Locate the cell with the specified text and output its (x, y) center coordinate. 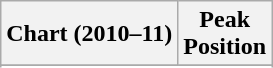
PeakPosition (225, 34)
Chart (2010–11) (90, 34)
